Find where the given text appears and provide that cell's center as [x, y] coordinate. 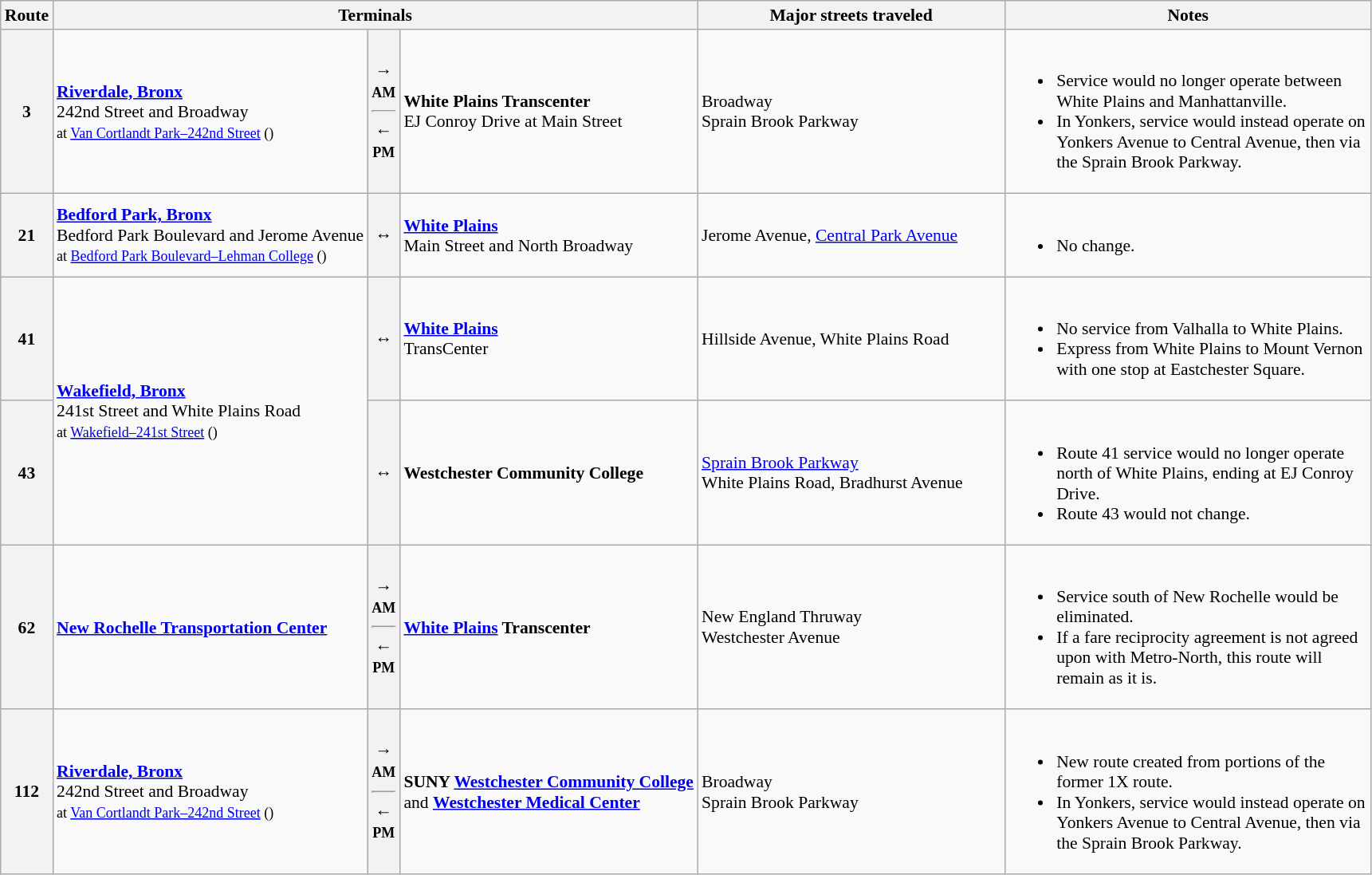
Bedford Park, BronxBedford Park Boulevard and Jerome Avenueat Bedford Park Boulevard–Lehman College () [210, 235]
41 [27, 338]
Route [27, 15]
Major streets traveled [851, 15]
White PlainsTransCenter [548, 338]
Hillside Avenue, White Plains Road [851, 338]
62 [27, 627]
3 [27, 112]
White Plains TranscenterEJ Conroy Drive at Main Street [548, 112]
No change. [1188, 235]
21 [27, 235]
Sprain Brook ParkwayWhite Plains Road, Bradhurst Avenue [851, 474]
112 [27, 792]
Westchester Community College [548, 474]
Notes [1188, 15]
White PlainsMain Street and North Broadway [548, 235]
Jerome Avenue, Central Park Avenue [851, 235]
White Plains Transcenter [548, 627]
Terminals [375, 15]
43 [27, 474]
No service from Valhalla to White Plains.Express from White Plains to Mount Vernon with one stop at Eastchester Square. [1188, 338]
New Rochelle Transportation Center [210, 627]
Wakefield, Bronx241st Street and White Plains Roadat Wakefield–241st Street () [210, 411]
SUNY Westchester Community Collegeand Westchester Medical Center [548, 792]
New England ThruwayWestchester Avenue [851, 627]
Route 41 service would no longer operate north of White Plains, ending at EJ Conroy Drive.Route 43 would not change. [1188, 474]
